Identify which cell holds the provided text, then report its [X, Y] central coordinate. 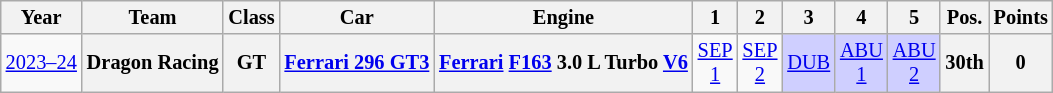
Car [358, 17]
4 [862, 17]
SEP2 [760, 63]
Ferrari F163 3.0 L Turbo V6 [564, 63]
1 [716, 17]
Team [153, 17]
0 [1021, 63]
2023–24 [42, 63]
ABU2 [914, 63]
ABU1 [862, 63]
Dragon Racing [153, 63]
SEP1 [716, 63]
Year [42, 17]
30th [964, 63]
Ferrari 296 GT3 [358, 63]
Points [1021, 17]
DUB [808, 63]
3 [808, 17]
5 [914, 17]
Engine [564, 17]
GT [251, 63]
Class [251, 17]
Pos. [964, 17]
2 [760, 17]
